Detect which cell encompasses the target text, then output its [X, Y] center coordinate. 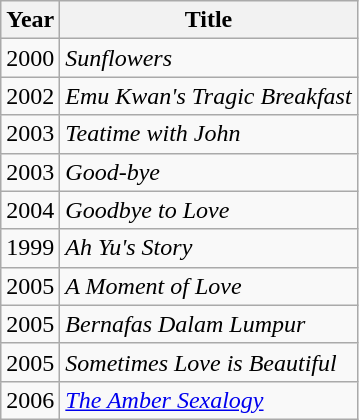
Goodbye to Love [208, 210]
2006 [30, 400]
Good-bye [208, 172]
Emu Kwan's Tragic Breakfast [208, 96]
A Moment of Love [208, 286]
2002 [30, 96]
Sometimes Love is Beautiful [208, 362]
2004 [30, 210]
Bernafas Dalam Lumpur [208, 324]
The Amber Sexalogy [208, 400]
1999 [30, 248]
Sunflowers [208, 58]
Teatime with John [208, 134]
Ah Yu's Story [208, 248]
Title [208, 20]
2000 [30, 58]
Year [30, 20]
